Pinpoint the cell where the given text exists, returning its [x, y] midpoint coordinate. 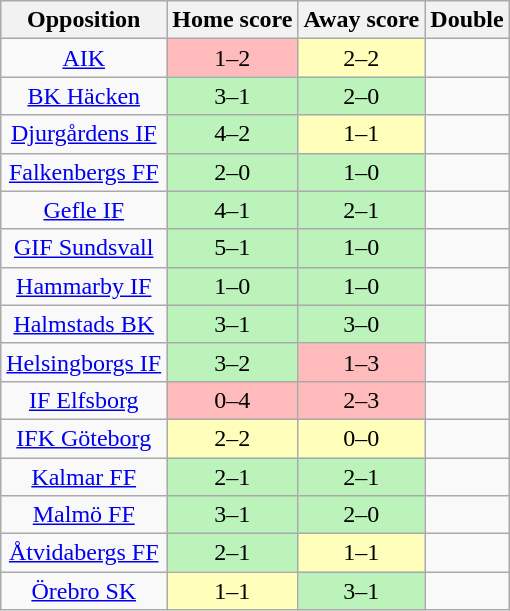
GIF Sundsvall [84, 248]
0–4 [232, 400]
Örebro SK [84, 591]
0–0 [362, 438]
Malmö FF [84, 515]
4–2 [232, 134]
IFK Göteborg [84, 438]
Gefle IF [84, 210]
1–2 [232, 58]
Halmstads BK [84, 324]
Falkenbergs FF [84, 172]
3–0 [362, 324]
Kalmar FF [84, 477]
BK Häcken [84, 96]
Åtvidabergs FF [84, 553]
AIK [84, 58]
Djurgårdens IF [84, 134]
4–1 [232, 210]
Double [467, 20]
3–2 [232, 362]
Home score [232, 20]
IF Elfsborg [84, 400]
Away score [362, 20]
Hammarby IF [84, 286]
5–1 [232, 248]
Helsingborgs IF [84, 362]
1–3 [362, 362]
Opposition [84, 20]
2–3 [362, 400]
